From the cell containing the given text, extract its center point as (x, y) coordinate. 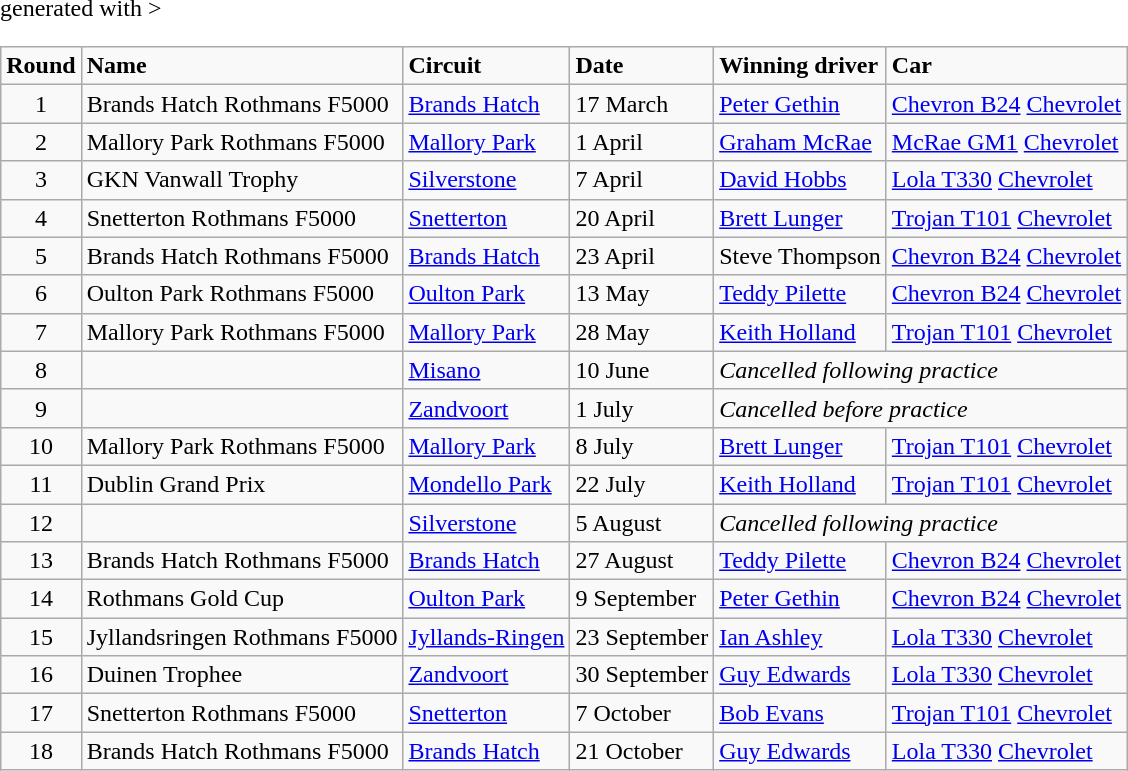
Bob Evans (800, 713)
11 (41, 484)
17 (41, 713)
10 June (642, 370)
14 (41, 599)
Date (642, 66)
22 July (642, 484)
Mondello Park (486, 484)
8 July (642, 446)
30 September (642, 675)
21 October (642, 751)
12 (41, 523)
15 (41, 637)
Jyllands-Ringen (486, 637)
Graham McRae (800, 142)
6 (41, 294)
10 (41, 446)
Rothmans Gold Cup (242, 599)
4 (41, 218)
18 (41, 751)
9 September (642, 599)
Circuit (486, 66)
David Hobbs (800, 180)
Winning driver (800, 66)
Oulton Park Rothmans F5000 (242, 294)
McRae GM1 Chevrolet (1006, 142)
16 (41, 675)
5 (41, 256)
Ian Ashley (800, 637)
23 September (642, 637)
1 April (642, 142)
1 (41, 104)
5 August (642, 523)
Misano (486, 370)
Dublin Grand Prix (242, 484)
Name (242, 66)
Jyllandsringen Rothmans F5000 (242, 637)
7 April (642, 180)
GKN Vanwall Trophy (242, 180)
3 (41, 180)
20 April (642, 218)
27 August (642, 561)
7 October (642, 713)
13 (41, 561)
9 (41, 408)
1 July (642, 408)
Duinen Trophee (242, 675)
Car (1006, 66)
17 March (642, 104)
13 May (642, 294)
Cancelled before practice (920, 408)
Round (41, 66)
28 May (642, 332)
8 (41, 370)
2 (41, 142)
23 April (642, 256)
7 (41, 332)
Steve Thompson (800, 256)
